Scan for the cell matching the given text and deliver its (X, Y) coordinate at center. 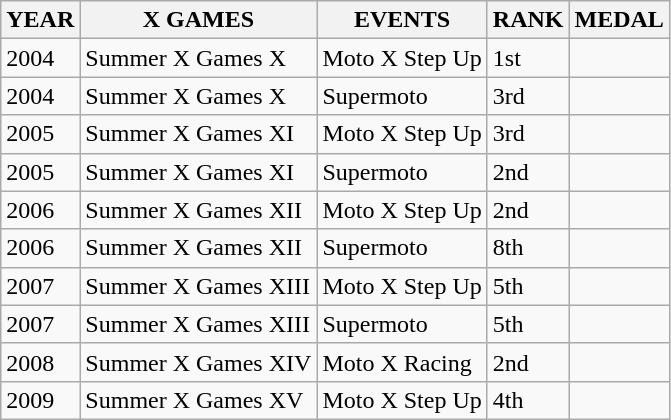
2009 (40, 400)
Summer X Games XV (198, 400)
2008 (40, 362)
1st (528, 58)
8th (528, 248)
RANK (528, 20)
4th (528, 400)
EVENTS (402, 20)
Moto X Racing (402, 362)
YEAR (40, 20)
Summer X Games XIV (198, 362)
X GAMES (198, 20)
MEDAL (619, 20)
